Search for the cell housing the specified text and yield its (x, y) center coordinate. 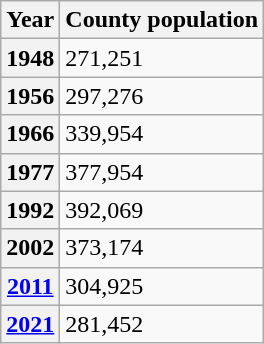
2002 (30, 248)
2021 (30, 324)
271,251 (162, 58)
377,954 (162, 172)
1992 (30, 210)
1948 (30, 58)
Year (30, 20)
2011 (30, 286)
373,174 (162, 248)
1977 (30, 172)
1956 (30, 96)
392,069 (162, 210)
1966 (30, 134)
297,276 (162, 96)
281,452 (162, 324)
339,954 (162, 134)
County population (162, 20)
304,925 (162, 286)
